Detect which cell encompasses the target text, then output its (x, y) center coordinate. 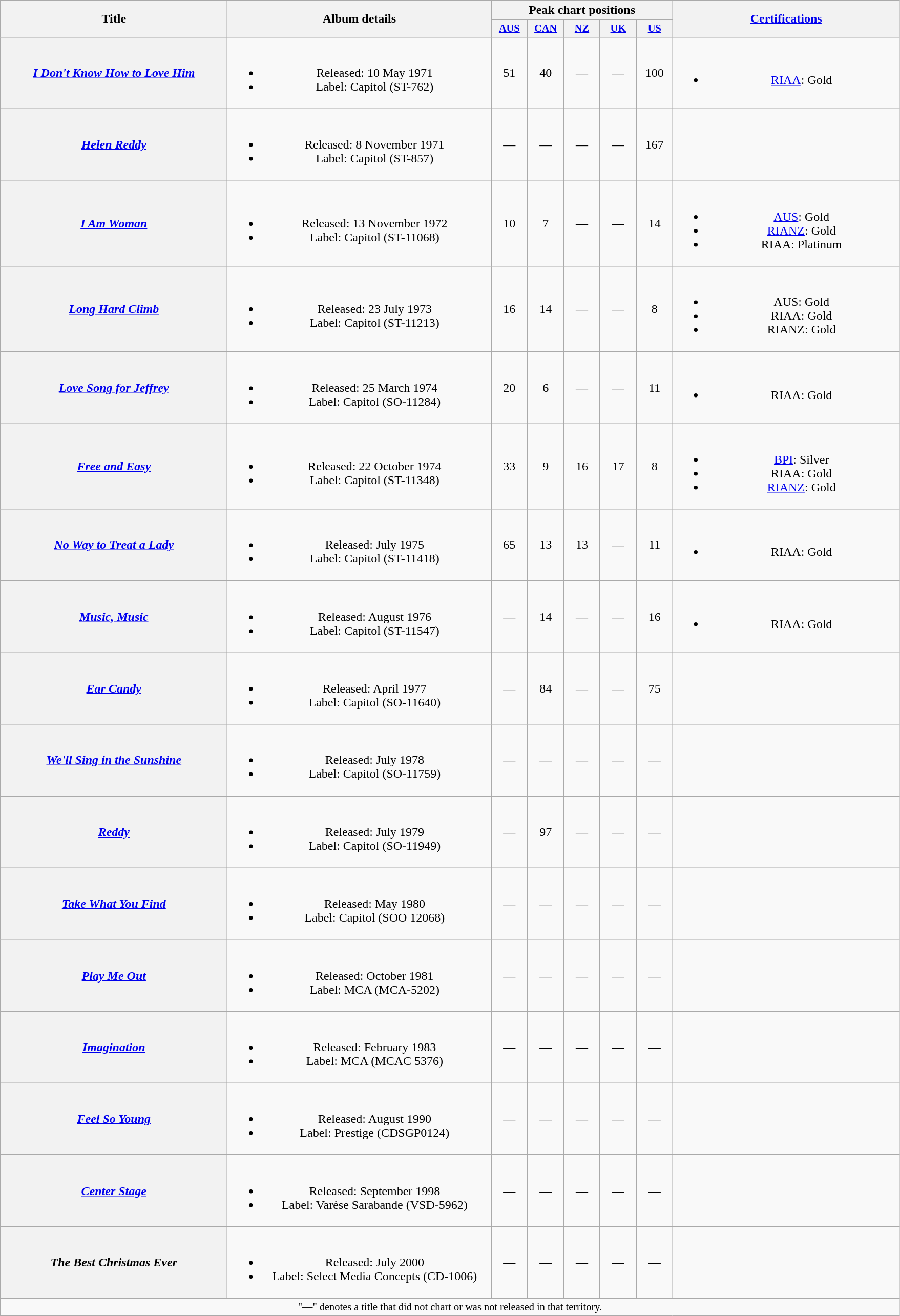
Long Hard Climb (114, 309)
The Best Christmas Ever (114, 1262)
Released: 22 October 1974Label: Capitol (ST-11348) (360, 466)
Released: 25 March 1974Label: Capitol (SO-11284) (360, 388)
40 (546, 73)
7 (546, 223)
Free and Easy (114, 466)
Title (114, 19)
Released: 23 July 1973Label: Capitol (ST-11213) (360, 309)
No Way to Treat a Lady (114, 545)
Certifications (786, 19)
Released: August 1990Label: Prestige (CDSGP0124) (360, 1119)
CAN (546, 29)
Reddy (114, 832)
Released: 13 November 1972Label: Capitol (ST-11068) (360, 223)
Released: 8 November 1971Label: Capitol (ST-857) (360, 145)
"—" denotes a title that did not chart or was not released in that territory. (450, 1307)
Released: July 1975Label: Capitol (ST-11418) (360, 545)
Ear Candy (114, 688)
10 (509, 223)
NZ (582, 29)
Released: October 1981Label: MCA (MCA-5202) (360, 975)
100 (655, 73)
51 (509, 73)
UK (618, 29)
I Am Woman (114, 223)
Album details (360, 19)
AUS: GoldRIANZ: GoldRIAA: Platinum (786, 223)
Released: July 2000Label: Select Media Concepts (CD-1006) (360, 1262)
65 (509, 545)
75 (655, 688)
Released: 10 May 1971Label: Capitol (ST-762) (360, 73)
Take What You Find (114, 904)
Helen Reddy (114, 145)
9 (546, 466)
AUS: GoldRIAA: GoldRIANZ: Gold (786, 309)
6 (546, 388)
Center Stage (114, 1190)
84 (546, 688)
Released: September 1998Label: Varèse Sarabande (VSD-5962) (360, 1190)
Peak chart positions (582, 10)
US (655, 29)
Released: July 1979Label: Capitol (SO-11949) (360, 832)
Released: April 1977Label: Capitol (SO-11640) (360, 688)
Music, Music (114, 617)
97 (546, 832)
20 (509, 388)
Love Song for Jeffrey (114, 388)
Released: August 1976Label: Capitol (ST-11547) (360, 617)
Released: May 1980Label: Capitol (SOO 12068) (360, 904)
AUS (509, 29)
33 (509, 466)
Released: February 1983Label: MCA (MCAC 5376) (360, 1047)
17 (618, 466)
Feel So Young (114, 1119)
I Don't Know How to Love Him (114, 73)
We'll Sing in the Sunshine (114, 760)
167 (655, 145)
Play Me Out (114, 975)
Released: July 1978Label: Capitol (SO-11759) (360, 760)
BPI: SilverRIAA: GoldRIANZ: Gold (786, 466)
Imagination (114, 1047)
